Find where the given text appears and provide that cell's center as [X, Y] coordinate. 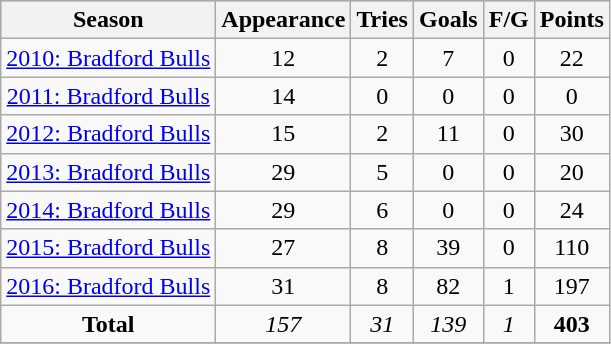
403 [572, 324]
Season [108, 20]
2014: Bradford Bulls [108, 210]
22 [572, 58]
2010: Bradford Bulls [108, 58]
5 [382, 172]
27 [284, 248]
20 [572, 172]
24 [572, 210]
Points [572, 20]
F/G [508, 20]
39 [448, 248]
12 [284, 58]
2013: Bradford Bulls [108, 172]
2015: Bradford Bulls [108, 248]
2011: Bradford Bulls [108, 96]
11 [448, 134]
6 [382, 210]
2016: Bradford Bulls [108, 286]
Goals [448, 20]
139 [448, 324]
30 [572, 134]
15 [284, 134]
2012: Bradford Bulls [108, 134]
Tries [382, 20]
7 [448, 58]
197 [572, 286]
14 [284, 96]
82 [448, 286]
110 [572, 248]
157 [284, 324]
Appearance [284, 20]
Total [108, 324]
